Extract the [X, Y] coordinate from the center of the cell holding the provided text.  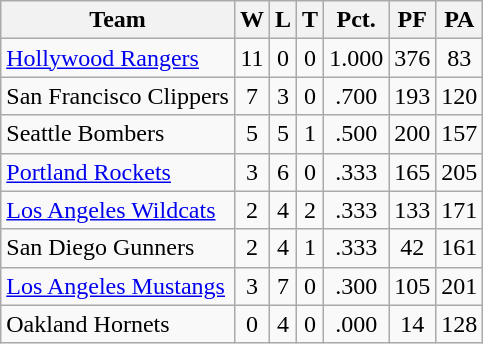
Portland Rockets [118, 172]
105 [412, 286]
165 [412, 172]
205 [460, 172]
Los Angeles Wildcats [118, 210]
.000 [356, 324]
157 [460, 134]
120 [460, 96]
L [284, 20]
Seattle Bombers [118, 134]
161 [460, 248]
128 [460, 324]
San Francisco Clippers [118, 96]
171 [460, 210]
11 [252, 58]
83 [460, 58]
Pct. [356, 20]
W [252, 20]
193 [412, 96]
42 [412, 248]
.700 [356, 96]
.300 [356, 286]
Team [118, 20]
Oakland Hornets [118, 324]
PF [412, 20]
1.000 [356, 58]
T [310, 20]
.500 [356, 134]
133 [412, 210]
San Diego Gunners [118, 248]
14 [412, 324]
Los Angeles Mustangs [118, 286]
201 [460, 286]
PA [460, 20]
Hollywood Rangers [118, 58]
6 [284, 172]
200 [412, 134]
376 [412, 58]
